Return the [x, y] coordinate for the center point of the cell that contains the specified text.  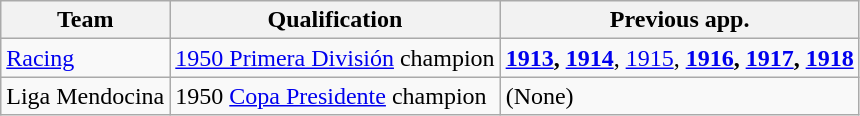
1913, 1914, 1915, 1916, 1917, 1918 [680, 58]
1950 Copa Presidente champion [335, 96]
Previous app. [680, 20]
(None) [680, 96]
Liga Mendocina [86, 96]
Qualification [335, 20]
Team [86, 20]
1950 Primera División champion [335, 58]
Racing [86, 58]
